Scan for the cell matching the given text and deliver its (x, y) coordinate at center. 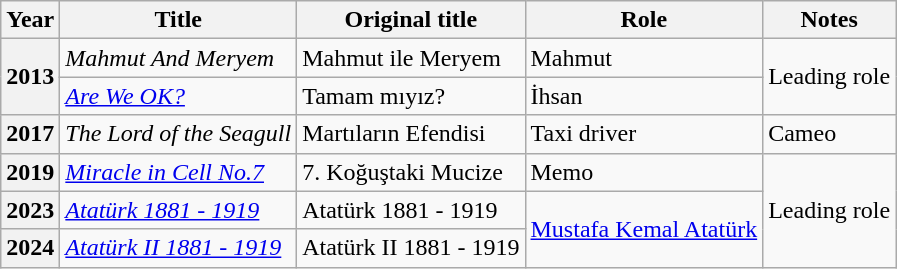
Tamam mıyız? (411, 96)
2013 (30, 77)
Original title (411, 20)
Mahmut ile Meryem (411, 58)
Mustafa Kemal Atatürk (644, 229)
Are We OK? (178, 96)
The Lord of the Seagull (178, 134)
Taxi driver (644, 134)
İhsan (644, 96)
Year (30, 20)
Notes (830, 20)
2024 (30, 248)
Cameo (830, 134)
Memo (644, 172)
2023 (30, 210)
Mahmut And Meryem (178, 58)
Role (644, 20)
Martıların Efendisi (411, 134)
Title (178, 20)
2019 (30, 172)
2017 (30, 134)
Miracle in Cell No.7 (178, 172)
7. Koğuştaki Mucize (411, 172)
Mahmut (644, 58)
